Provide the (X, Y) coordinate of the cell's center where the given text is located.  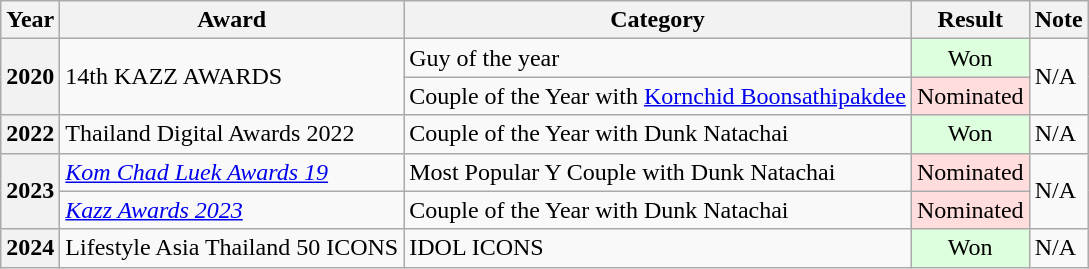
Lifestyle Asia Thailand 50 ICONS (232, 248)
2022 (30, 134)
2020 (30, 77)
2023 (30, 191)
14th KAZZ AWARDS (232, 77)
Kom Chad Luek Awards 19 (232, 172)
Kazz Awards 2023 (232, 210)
Result (970, 20)
IDOL ICONS (658, 248)
Category (658, 20)
Couple of the Year with Kornchid Boonsathipakdee (658, 96)
Note (1058, 20)
Award (232, 20)
Year (30, 20)
Thailand Digital Awards 2022 (232, 134)
Most Popular Y Couple with Dunk Natachai (658, 172)
Guy of the year (658, 58)
2024 (30, 248)
